Identify which cell holds the provided text, then report its [X, Y] central coordinate. 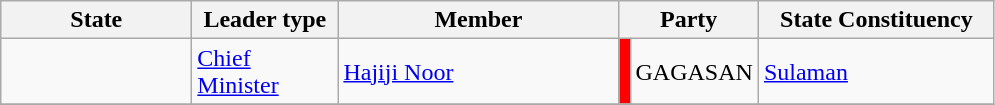
Hajiji Noor [478, 72]
Member [478, 20]
State [96, 20]
Chief Minister [265, 72]
Leader type [265, 20]
Sulaman [876, 72]
GAGASAN [694, 72]
Party [688, 20]
State Constituency [876, 20]
